Determine the [x, y] coordinate at the center of the cell enclosing the given text.  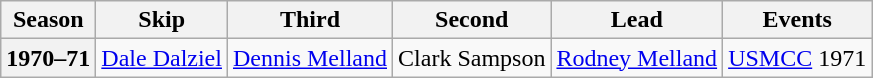
Dale Dalziel [162, 58]
Dennis Melland [310, 58]
Events [798, 20]
Second [472, 20]
Third [310, 20]
Skip [162, 20]
Season [48, 20]
Clark Sampson [472, 58]
1970–71 [48, 58]
Rodney Melland [637, 58]
USMCC 1971 [798, 58]
Lead [637, 20]
